Search for the cell housing the specified text and yield its (X, Y) center coordinate. 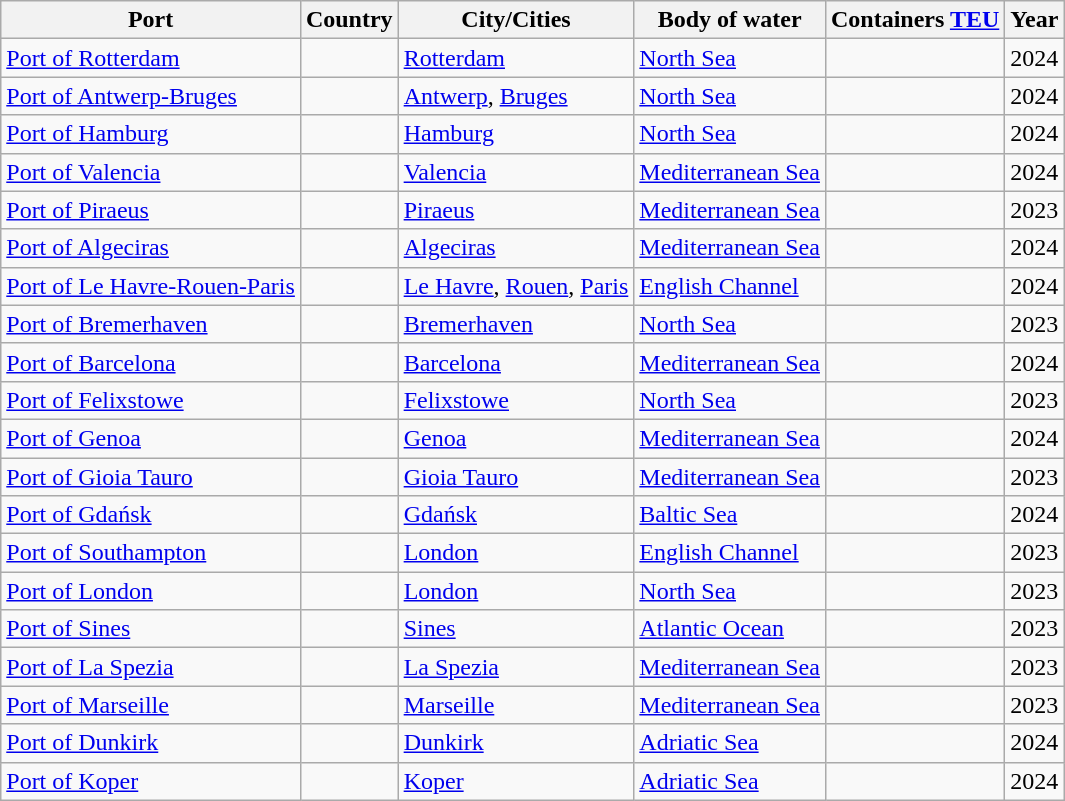
La Spezia (516, 667)
Port of Koper (151, 781)
Port of Valencia (151, 172)
Marseille (516, 705)
Port of Felixstowe (151, 400)
Port of La Spezia (151, 667)
Dunkirk (516, 743)
Port (151, 20)
Bremerhaven (516, 324)
Atlantic Ocean (730, 629)
Port of Algeciras (151, 248)
Port of Le Havre-Rouen-Paris (151, 286)
Le Havre, Rouen, Paris (516, 286)
Rotterdam (516, 58)
City/Cities (516, 20)
Port of Genoa (151, 438)
Port of Gdańsk (151, 515)
Port of Barcelona (151, 362)
Port of Bremerhaven (151, 324)
Port of Hamburg (151, 134)
Port of Marseille (151, 705)
Baltic Sea (730, 515)
Year (1034, 20)
Country (349, 20)
Antwerp, Bruges (516, 96)
Hamburg (516, 134)
Genoa (516, 438)
Gioia Tauro (516, 477)
Port of London (151, 591)
Sines (516, 629)
Barcelona (516, 362)
Koper (516, 781)
Port of Sines (151, 629)
Felixstowe (516, 400)
Port of Dunkirk (151, 743)
Body of water (730, 20)
Port of Antwerp-Bruges (151, 96)
Port of Piraeus (151, 210)
Piraeus (516, 210)
Algeciras (516, 248)
Gdańsk (516, 515)
Valencia (516, 172)
Port of Rotterdam (151, 58)
Port of Gioia Tauro (151, 477)
Port of Southampton (151, 553)
Containers TEU (914, 20)
